Capture the cell that displays the provided text and extract its (X, Y) central coordinate. 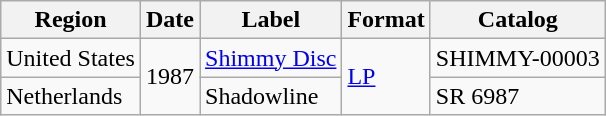
United States (71, 58)
Shimmy Disc (271, 58)
SHIMMY-00003 (518, 58)
Label (271, 20)
SR 6987 (518, 96)
Shadowline (271, 96)
Date (170, 20)
Netherlands (71, 96)
Catalog (518, 20)
1987 (170, 77)
Format (386, 20)
LP (386, 77)
Region (71, 20)
